Find where the given text appears and provide that cell's center as (X, Y) coordinate. 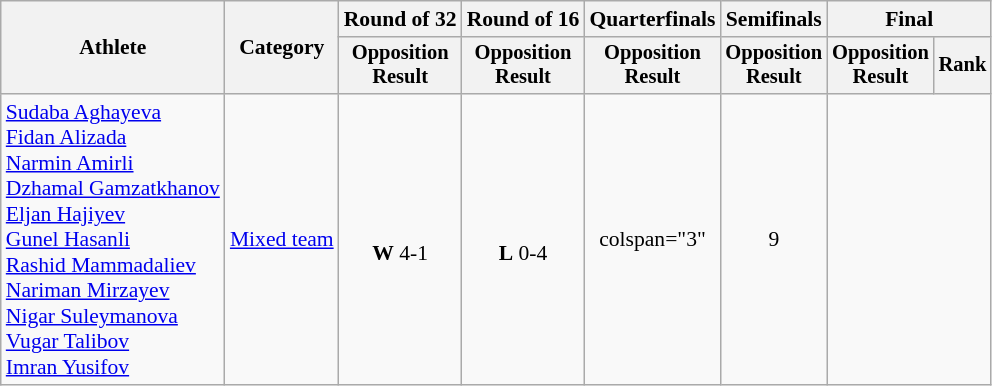
L 0-4 (524, 240)
Athlete (113, 48)
W 4-1 (400, 240)
Final (909, 19)
Quarterfinals (652, 19)
Category (282, 48)
colspan="3" (652, 240)
Round of 32 (400, 19)
Mixed team (282, 240)
Round of 16 (524, 19)
Semifinals (774, 19)
9 (774, 240)
Rank (963, 66)
